Search for the cell housing the specified text and yield its (X, Y) center coordinate. 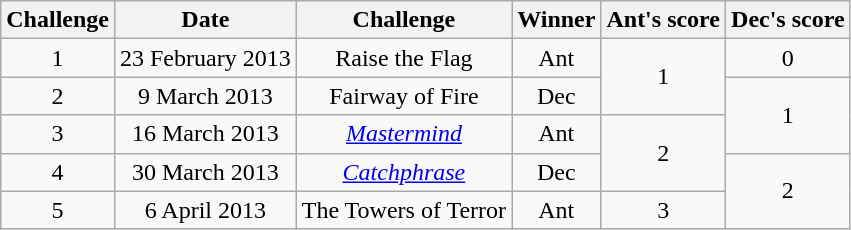
Dec's score (788, 20)
Fairway of Fire (404, 96)
Ant's score (664, 20)
Raise the Flag (404, 58)
23 February 2013 (205, 58)
Date (205, 20)
4 (58, 172)
9 March 2013 (205, 96)
Winner (556, 20)
16 March 2013 (205, 134)
Catchphrase (404, 172)
6 April 2013 (205, 210)
0 (788, 58)
Mastermind (404, 134)
The Towers of Terror (404, 210)
5 (58, 210)
30 March 2013 (205, 172)
